Return (X, Y) of the center of cell containing provided text 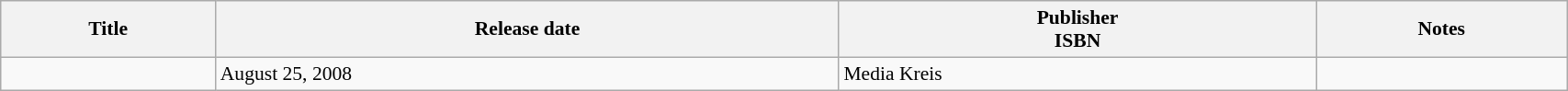
PublisherISBN (1077, 29)
Media Kreis (1077, 74)
Release date (527, 29)
Title (108, 29)
August 25, 2008 (527, 74)
Notes (1442, 29)
